From the cell containing the given text, extract its center point as (X, Y) coordinate. 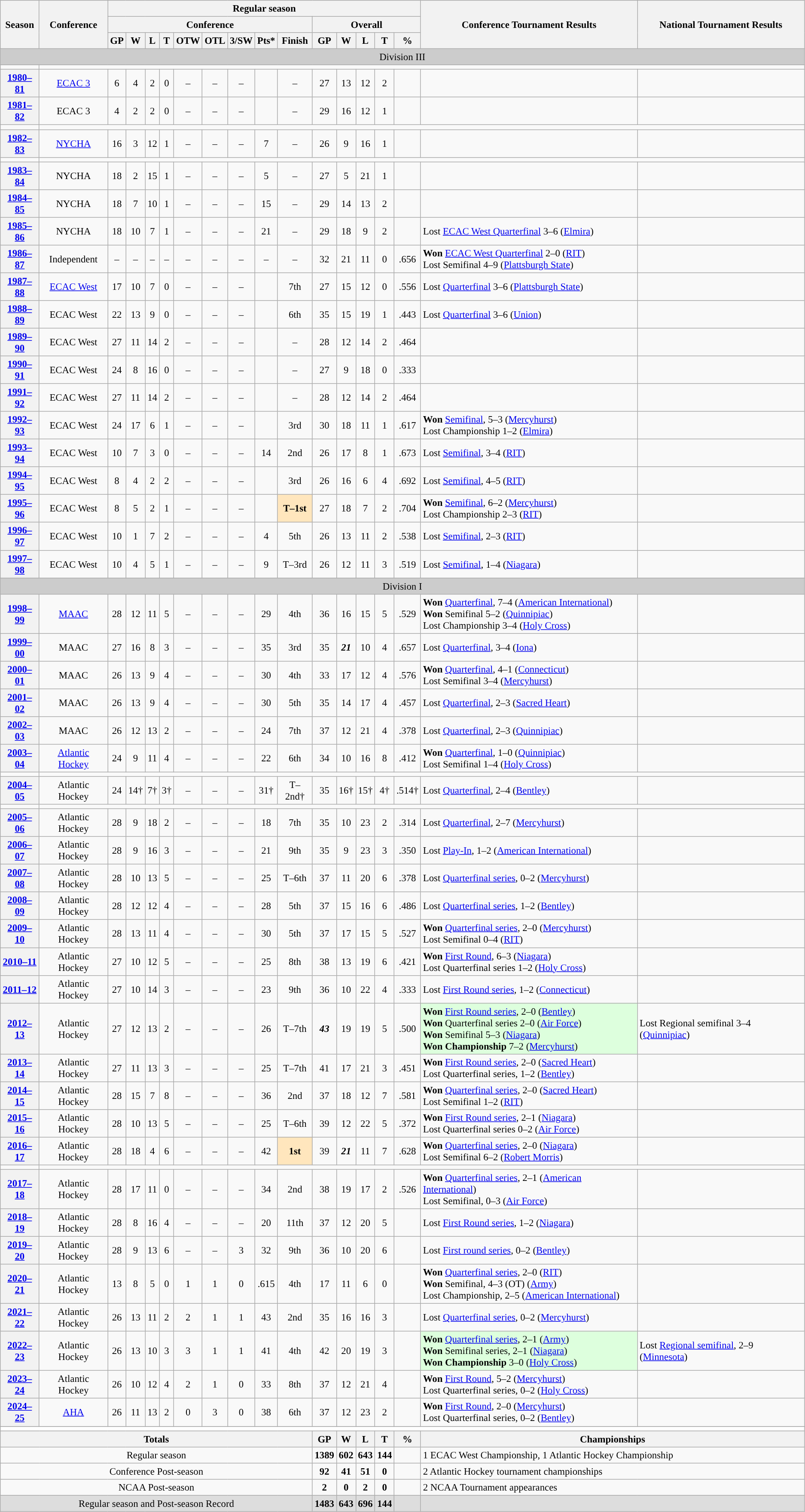
1st (295, 1151)
.615 (266, 1284)
.556 (408, 287)
Lost Regional semifinal, 2–9 (Minnesota) (721, 1351)
.656 (408, 259)
.692 (408, 481)
2008–09 (20, 906)
Lost Quarterfinal, 2–3 (Quinnipiac) (529, 731)
1981–82 (20, 111)
2013–14 (20, 1068)
NCAA Post-season (156, 1488)
1991–92 (20, 398)
Lost Quarterfinal 3–6 (Plattsburgh State) (529, 287)
Won Quarterfinal, 7–4 (American International)Won Semifinal 5–2 (Quinnipiac)Lost Championship 3–4 (Holy Cross) (529, 614)
Conference Tournament Results (529, 25)
1988–89 (20, 314)
Overall (366, 25)
2017–18 (20, 1189)
1987–88 (20, 287)
T–3rd (295, 564)
Lost First round series, 0–2 (Bentley) (529, 1250)
Won Quarterfinal series, 2–1 (American International)Lost Semifinal, 0–3 (Air Force) (529, 1189)
Season (20, 25)
.514† (408, 791)
31† (266, 791)
.704 (408, 508)
1982–83 (20, 143)
2 NCAA Tournament appearances (613, 1488)
2004–05 (20, 791)
1389 (324, 1455)
OTL (215, 41)
Won Quarterfinal series, 2–0 (Niagara)Lost Semifinal 6–2 (Robert Morris) (529, 1151)
1990–91 (20, 370)
2015–16 (20, 1123)
92 (324, 1471)
Lost Quarterfinal 3–6 (Union) (529, 314)
3† (167, 791)
1994–95 (20, 481)
.443 (408, 314)
Won First Round series, 2–1 (Niagara)Lost Quarterfinal series 0–2 (Air Force) (529, 1123)
2006–07 (20, 850)
2009–10 (20, 934)
T–2nd† (295, 791)
2014–15 (20, 1096)
Won Quarterfinal series, 2–0 (Sacred Heart)Lost Semifinal 1–2 (RIT) (529, 1096)
.628 (408, 1151)
Won First Round, 2–0 (Mercyhurst)Lost Quarterfinal series, 0–2 (Bentley) (529, 1413)
Won Semifinal, 5–3 (Mercyhurst)Lost Championship 1–2 (Elmira) (529, 425)
.527 (408, 934)
Won Quarterfinal series, 2–0 (Mercyhurst)Lost Semifinal 0–4 (RIT) (529, 934)
Won First Round series, 2–0 (Sacred Heart)Lost Quarterfinal series, 1–2 (Bentley) (529, 1068)
1980–81 (20, 83)
1986–87 (20, 259)
.657 (408, 648)
Won Quarterfinal series, 2–1 (Army)Won Semifinal series, 2–1 (Niagara)Won Championship 3–0 (Holy Cross) (529, 1351)
.412 (408, 758)
T–1st (295, 508)
2010–11 (20, 962)
.314 (408, 823)
2005–06 (20, 823)
Lost First Round series, 1–2 (Niagara) (529, 1223)
.538 (408, 537)
Lost Quarterfinal, 3–4 (Iona) (529, 648)
Lost Quarterfinal, 2–7 (Mercyhurst) (529, 823)
National Tournament Results (721, 25)
1992–93 (20, 425)
Lost Semifinal, 2–3 (RIT) (529, 537)
Independent (73, 259)
1989–90 (20, 342)
.500 (408, 1029)
15† (365, 791)
Won Quarterfinal series, 2–0 (RIT)Won Semifinal, 4–3 (OT) (Army)Lost Championship, 2–5 (American International) (529, 1284)
.526 (408, 1189)
Conference Post-season (156, 1471)
2 Atlantic Hockey tournament championships (613, 1471)
1983–84 (20, 176)
2023–24 (20, 1384)
2007–08 (20, 879)
2000–01 (20, 675)
2021–22 (20, 1317)
AHA (73, 1413)
Lost First Round series, 1–2 (Connecticut) (529, 989)
.519 (408, 564)
Lost Quarterfinal, 2–4 (Bentley) (529, 791)
1984–85 (20, 204)
1998–99 (20, 614)
7† (152, 791)
Totals (156, 1439)
Lost Semifinal, 1–4 (Niagara) (529, 564)
.421 (408, 962)
Lost Regional semifinal 3–4 (Quinnipiac) (721, 1029)
Finish (295, 41)
2001–02 (20, 703)
Pts* (266, 41)
696 (365, 1503)
.350 (408, 850)
Lost Semifinal, 3–4 (RIT) (529, 453)
.581 (408, 1096)
16† (346, 791)
2016–17 (20, 1151)
1996–97 (20, 537)
Won First Round series, 2–0 (Bentley)Won Quarterfinal series 2–0 (Air Force)Won Semifinal 5–3 (Niagara)Won Championship 7–2 (Mercyhurst) (529, 1029)
.673 (408, 453)
1483 (324, 1503)
Division III (402, 57)
.372 (408, 1123)
2019–20 (20, 1250)
2022–23 (20, 1351)
2024–25 (20, 1413)
51 (365, 1471)
11th (295, 1223)
1995–96 (20, 508)
Lost ECAC West Quarterfinal 3–6 (Elmira) (529, 231)
1993–94 (20, 453)
Regular season and Post-season Record (156, 1503)
.529 (408, 614)
Championships (613, 1439)
Lost Quarterfinal, 2–3 (Sacred Heart) (529, 703)
4† (385, 791)
Won First Round, 6–3 (Niagara)Lost Quarterfinal series 1–2 (Holy Cross) (529, 962)
2003–04 (20, 758)
14† (136, 791)
Lost Quarterfinal series, 1–2 (Bentley) (529, 906)
Won Quarterfinal, 4–1 (Connecticut)Lost Semifinal 3–4 (Mercyhurst) (529, 675)
.457 (408, 703)
1999–00 (20, 648)
2018–19 (20, 1223)
1997–98 (20, 564)
Won First Round, 5–2 (Mercyhurst)Lost Quarterfinal series, 0–2 (Holy Cross) (529, 1384)
.451 (408, 1068)
2002–03 (20, 731)
3/SW (241, 41)
Won ECAC West Quarterfinal 2–0 (RIT)Lost Semifinal 4–9 (Plattsburgh State) (529, 259)
2011–12 (20, 989)
.486 (408, 906)
Won Quarterfinal, 1–0 (Quinnipiac)Lost Semifinal 1–4 (Holy Cross) (529, 758)
602 (346, 1455)
1985–86 (20, 231)
OTW (188, 41)
Lost Semifinal, 4–5 (RIT) (529, 481)
.617 (408, 425)
2020–21 (20, 1284)
Lost Play-In, 1–2 (American International) (529, 850)
2012–13 (20, 1029)
Division I (402, 586)
Won Semifinal, 6–2 (Mercyhurst)Lost Championship 2–3 (RIT) (529, 508)
1 ECAC West Championship, 1 Atlantic Hockey Championship (613, 1455)
.576 (408, 675)
